Provide the (X, Y) coordinate of the cell's center where the given text is located.  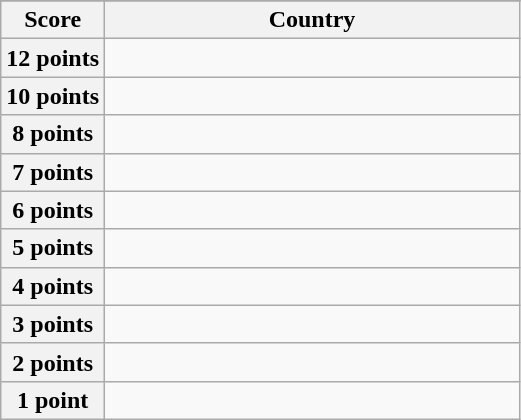
2 points (53, 362)
Score (53, 20)
5 points (53, 248)
6 points (53, 210)
3 points (53, 324)
1 point (53, 400)
Country (312, 20)
10 points (53, 96)
8 points (53, 134)
7 points (53, 172)
4 points (53, 286)
12 points (53, 58)
